For the text-containing cell, return its midpoint in [X, Y] coordinate format. 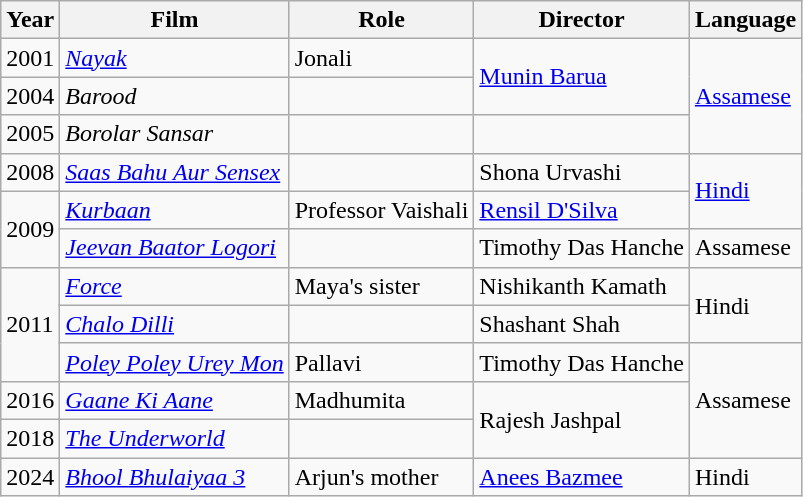
Force [174, 286]
Rajesh Jashpal [582, 419]
2008 [30, 172]
Arjun's mother [382, 477]
The Underworld [174, 438]
Saas Bahu Aur Sensex [174, 172]
Anees Bazmee [582, 477]
Bhool Bhulaiyaa 3 [174, 477]
2024 [30, 477]
Director [582, 20]
Maya's sister [382, 286]
Pallavi [382, 362]
Shona Urvashi [582, 172]
Jeevan Baator Logori [174, 248]
Rensil D'Silva [582, 210]
Jonali [382, 58]
2011 [30, 324]
Borolar Sansar [174, 134]
Nayak [174, 58]
2005 [30, 134]
Shashant Shah [582, 324]
Nishikanth Kamath [582, 286]
2009 [30, 229]
Language [745, 20]
2004 [30, 96]
Film [174, 20]
Madhumita [382, 400]
Year [30, 20]
Barood [174, 96]
2016 [30, 400]
2018 [30, 438]
2001 [30, 58]
Gaane Ki Aane [174, 400]
Professor Vaishali [382, 210]
Munin Barua [582, 77]
Poley Poley Urey Mon [174, 362]
Chalo Dilli [174, 324]
Kurbaan [174, 210]
Role [382, 20]
